Return [x, y] of the center of cell containing provided text 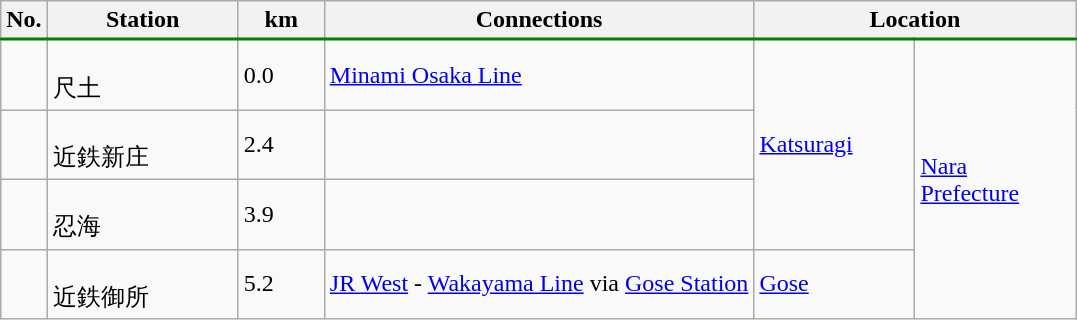
Station [142, 20]
0.0 [281, 75]
3.9 [281, 214]
5.2 [281, 284]
Katsuragi [834, 144]
JR West - Wakayama Line via Gose Station [539, 284]
Nara Prefecture [996, 180]
近鉄新庄 [142, 145]
Location [915, 20]
近鉄御所 [142, 284]
忍海 [142, 214]
km [281, 20]
2.4 [281, 145]
Connections [539, 20]
Minami Osaka Line [539, 75]
尺土 [142, 75]
No. [24, 20]
Gose [834, 284]
